Determine the (X, Y) coordinate at the center of the cell enclosing the given text.  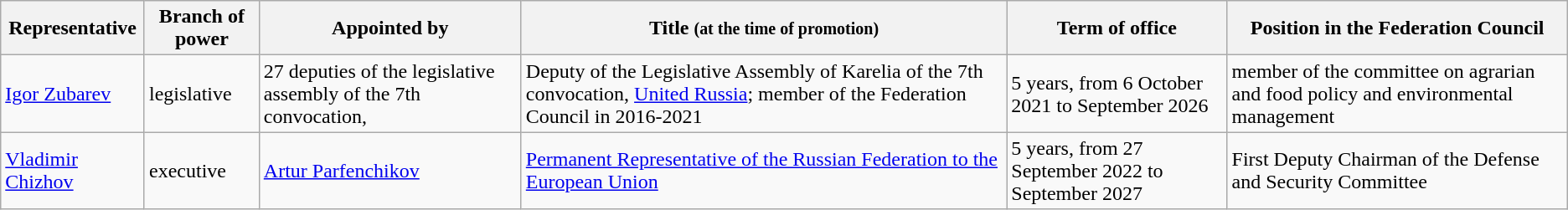
Title (at the time of promotion) (764, 28)
Branch of power (201, 28)
27 deputies of the legislative assembly of the 7th convocation, (390, 94)
Permanent Representative of the Russian Federation to the European Union (764, 171)
Vladimir Chizhov (73, 171)
legislative (201, 94)
Representative (73, 28)
First Deputy Chairman of the Defense and Security Committee (1397, 171)
Deputy of the Legislative Assembly of Karelia of the 7th convocation, United Russia; member of the Federation Council in 2016-2021 (764, 94)
Artur Parfenchikov (390, 171)
Term of office (1117, 28)
5 years, from 6 October 2021 to September 2026 (1117, 94)
Position in the Federation Council (1397, 28)
executive (201, 171)
Appointed by (390, 28)
Igor Zubarev (73, 94)
5 years, from 27 September 2022 to September 2027 (1117, 171)
member of the committee on agrarian and food policy and environmental management (1397, 94)
